Extract the [x, y] coordinate from the center of the cell holding the provided text.  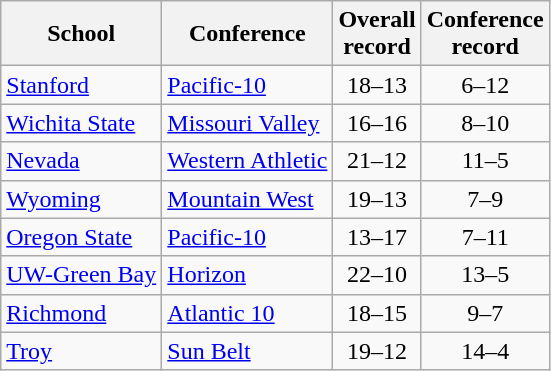
14–4 [485, 351]
Missouri Valley [248, 123]
22–10 [377, 275]
13–5 [485, 275]
19–13 [377, 199]
Wyoming [82, 199]
Oregon State [82, 237]
19–12 [377, 351]
Conference [248, 34]
13–17 [377, 237]
Atlantic 10 [248, 313]
21–12 [377, 161]
Richmond [82, 313]
11–5 [485, 161]
Conferencerecord [485, 34]
School [82, 34]
Stanford [82, 85]
9–7 [485, 313]
Troy [82, 351]
Horizon [248, 275]
UW-Green Bay [82, 275]
18–13 [377, 85]
18–15 [377, 313]
Wichita State [82, 123]
Mountain West [248, 199]
Overallrecord [377, 34]
Nevada [82, 161]
8–10 [485, 123]
7–11 [485, 237]
16–16 [377, 123]
Western Athletic [248, 161]
6–12 [485, 85]
7–9 [485, 199]
Sun Belt [248, 351]
